Provide the (x, y) coordinate of the cell's center where the given text is located.  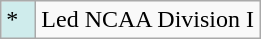
Led NCAA Division I (148, 20)
* (18, 20)
